For the text-containing cell, return its midpoint in (x, y) coordinate format. 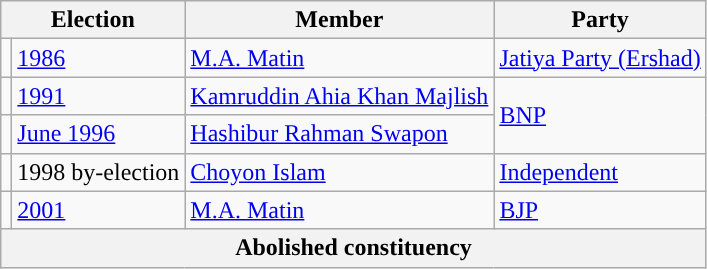
Member (340, 20)
Hashibur Rahman Swapon (340, 134)
Election (93, 20)
Jatiya Party (Ershad) (600, 58)
1986 (98, 58)
Choyon Islam (340, 172)
Party (600, 20)
1998 by-election (98, 172)
Independent (600, 172)
2001 (98, 210)
BNP (600, 115)
Abolished constituency (354, 248)
Kamruddin Ahia Khan Majlish (340, 96)
June 1996 (98, 134)
1991 (98, 96)
BJP (600, 210)
